Search for the cell housing the specified text and yield its [X, Y] center coordinate. 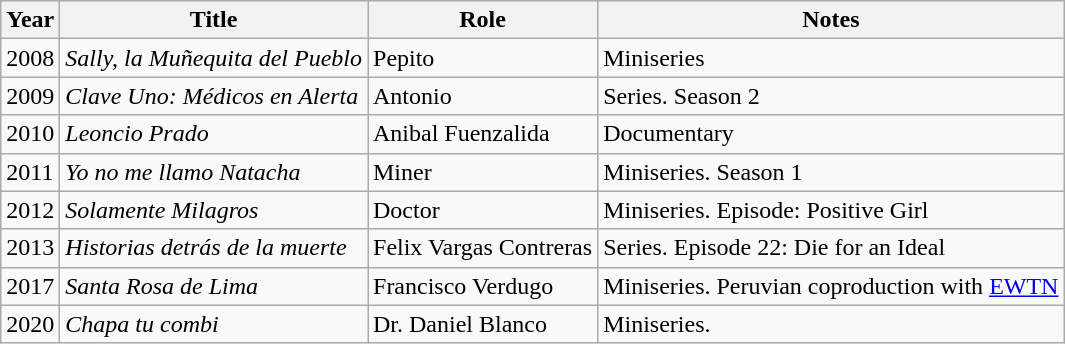
Series. Episode 22: Die for an Ideal [831, 248]
Title [214, 20]
Santa Rosa de Lima [214, 286]
2009 [30, 96]
2011 [30, 172]
2020 [30, 324]
Series. Season 2 [831, 96]
Chapa tu combi [214, 324]
Miniseries. [831, 324]
2012 [30, 210]
2017 [30, 286]
Sally, la Muñequita del Pueblo [214, 58]
Notes [831, 20]
Antonio [483, 96]
Dr. Daniel Blanco [483, 324]
Doctor [483, 210]
Miniseries [831, 58]
Documentary [831, 134]
Anibal Fuenzalida [483, 134]
Yo no me llamo Natacha [214, 172]
Pepito [483, 58]
2010 [30, 134]
Historias detrás de la muerte [214, 248]
2008 [30, 58]
Clave Uno: Médicos en Alerta [214, 96]
Solamente Milagros [214, 210]
Francisco Verdugo [483, 286]
Felix Vargas Contreras [483, 248]
Leoncio Prado [214, 134]
Miniseries. Season 1 [831, 172]
Role [483, 20]
Miniseries. Peruvian coproduction with EWTN [831, 286]
Miniseries. Episode: Positive Girl [831, 210]
Miner [483, 172]
Year [30, 20]
2013 [30, 248]
